Extract the (x, y) coordinate from the center of the cell holding the provided text.  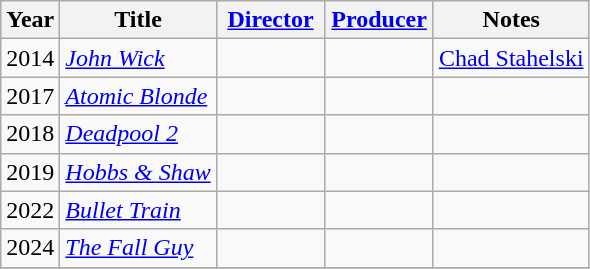
Year (30, 20)
John Wick (138, 58)
2014 (30, 58)
2017 (30, 96)
Producer (380, 20)
2022 (30, 210)
Deadpool 2 (138, 134)
Director (270, 20)
Hobbs & Shaw (138, 172)
Notes (511, 20)
2019 (30, 172)
2024 (30, 248)
2018 (30, 134)
The Fall Guy (138, 248)
Atomic Blonde (138, 96)
Title (138, 20)
Chad Stahelski (511, 58)
Bullet Train (138, 210)
